Detect which cell encompasses the target text, then output its (x, y) center coordinate. 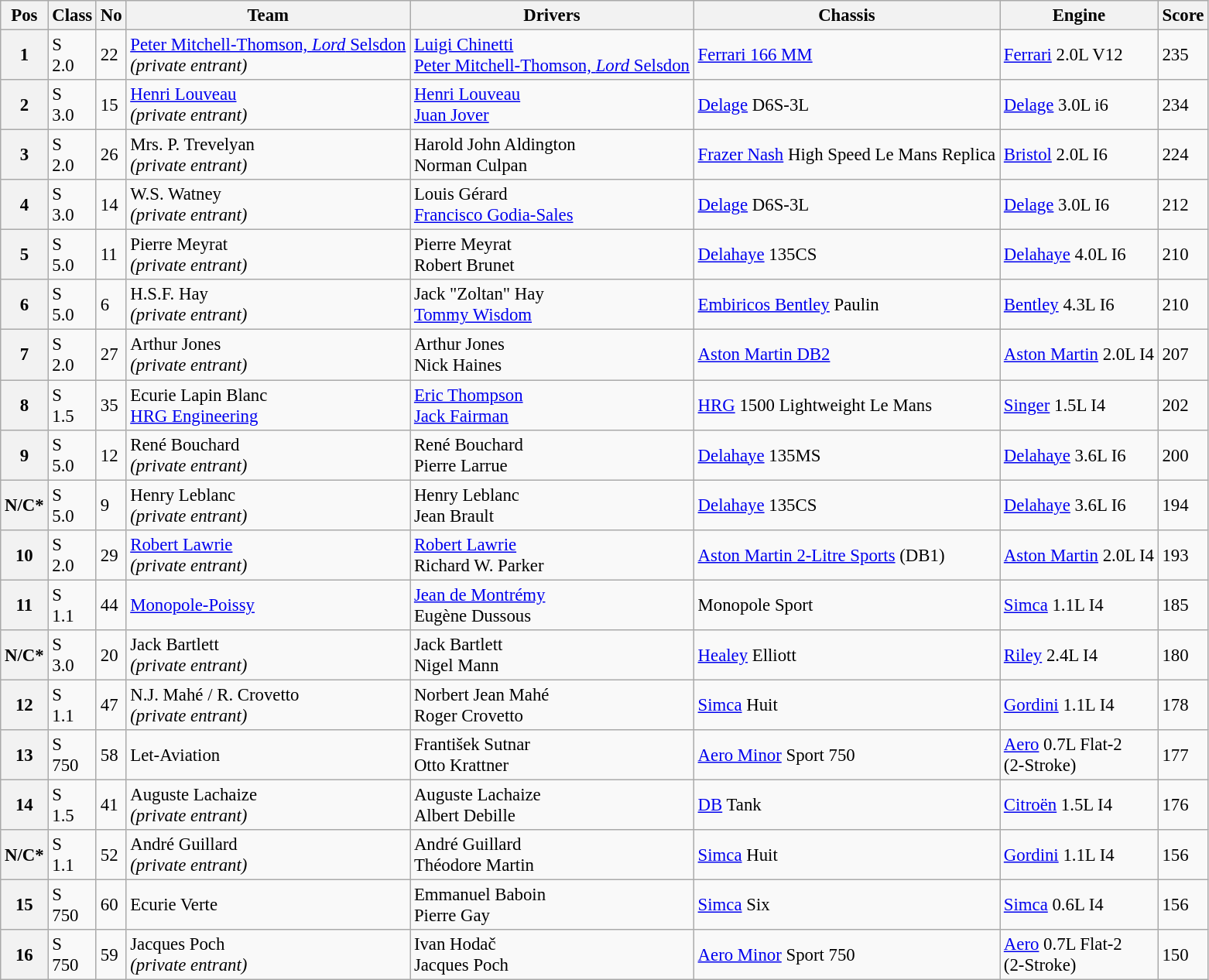
N.J. Mahé / R. Crovetto(private entrant) (268, 704)
Arthur Jones(private entrant) (268, 355)
212 (1183, 204)
Simca 0.6L I4 (1079, 906)
150 (1183, 955)
3 (25, 155)
Bristol 2.0L I6 (1079, 155)
8 (25, 406)
13 (25, 756)
44 (111, 605)
224 (1183, 155)
35 (111, 406)
Robert Lawrie Richard W. Parker (553, 554)
235 (1183, 56)
58 (111, 756)
Citroën 1.5L I4 (1079, 805)
André Guillard Théodore Martin (553, 855)
René Bouchard(private entrant) (268, 455)
194 (1183, 505)
Arthur Jones Nick Haines (553, 355)
16 (25, 955)
No (111, 15)
Louis Gérard Francisco Godia-Sales (553, 204)
Harold John Aldington Norman Culpan (553, 155)
5 (25, 255)
Chassis (847, 15)
Ecurie Verte (268, 906)
Jack Bartlett Nigel Mann (553, 655)
52 (111, 855)
1 (25, 56)
200 (1183, 455)
Aston Martin 2-Litre Sports (DB1) (847, 554)
Singer 1.5L I4 (1079, 406)
234 (1183, 105)
Engine (1079, 15)
22 (111, 56)
60 (111, 906)
26 (111, 155)
Riley 2.4L I4 (1079, 655)
Ferrari 166 MM (847, 56)
Jacques Poch(private entrant) (268, 955)
Frazer Nash High Speed Le Mans Replica (847, 155)
185 (1183, 605)
Delage 3.0L i6 (1079, 105)
7 (25, 355)
Healey Elliott (847, 655)
H.S.F. Hay(private entrant) (268, 305)
Jack "Zoltan" Hay Tommy Wisdom (553, 305)
Henri Louveau Juan Jover (553, 105)
207 (1183, 355)
41 (111, 805)
Mrs. P. Trevelyan(private entrant) (268, 155)
Henry Leblanc Jean Brault (553, 505)
Henry Leblanc(private entrant) (268, 505)
Monopole Sport (847, 605)
Emmanuel Baboin Pierre Gay (553, 906)
Monopole-Poissy (268, 605)
František Sutnar Otto Krattner (553, 756)
W.S. Watney(private entrant) (268, 204)
180 (1183, 655)
René Bouchard Pierre Larrue (553, 455)
2 (25, 105)
Ecurie Lapin Blanc HRG Engineering (268, 406)
DB Tank (847, 805)
Team (268, 15)
Peter Mitchell-Thomson, Lord Selsdon(private entrant) (268, 56)
Class (73, 15)
Score (1183, 15)
Luigi Chinetti Peter Mitchell-Thomson, Lord Selsdon (553, 56)
27 (111, 355)
Jack Bartlett(private entrant) (268, 655)
Ferrari 2.0L V12 (1079, 56)
Drivers (553, 15)
20 (111, 655)
177 (1183, 756)
Auguste Lachaize(private entrant) (268, 805)
Eric Thompson Jack Fairman (553, 406)
Henri Louveau(private entrant) (268, 105)
59 (111, 955)
178 (1183, 704)
Simca 1.1L I4 (1079, 605)
202 (1183, 406)
Auguste Lachaize Albert Debille (553, 805)
193 (1183, 554)
29 (111, 554)
Delage 3.0L I6 (1079, 204)
Pierre Meyrat Robert Brunet (553, 255)
Delahaye 4.0L I6 (1079, 255)
47 (111, 704)
Delahaye 135MS (847, 455)
HRG 1500 Lightweight Le Mans (847, 406)
4 (25, 204)
Ivan Hodač Jacques Poch (553, 955)
Pos (25, 15)
10 (25, 554)
Simca Six (847, 906)
Aston Martin DB2 (847, 355)
Pierre Meyrat(private entrant) (268, 255)
Bentley 4.3L I6 (1079, 305)
Jean de Montrémy Eugène Dussous (553, 605)
Norbert Jean Mahé Roger Crovetto (553, 704)
Robert Lawrie(private entrant) (268, 554)
Embiricos Bentley Paulin (847, 305)
André Guillard(private entrant) (268, 855)
176 (1183, 805)
Let-Aviation (268, 756)
